For the text-containing cell, return its midpoint in [x, y] coordinate format. 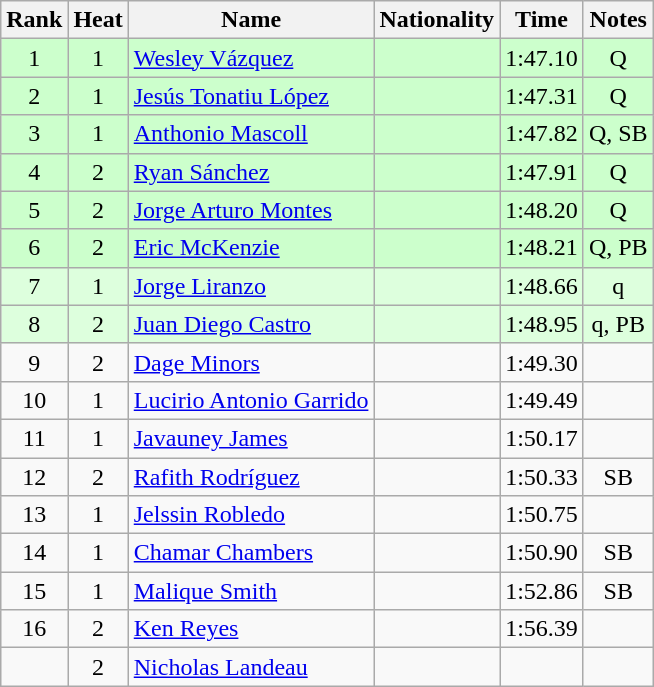
Lucirio Antonio Garrido [251, 400]
Name [251, 20]
10 [34, 400]
Jorge Arturo Montes [251, 210]
Q, SB [618, 134]
4 [34, 172]
1:52.86 [542, 591]
1:50.33 [542, 477]
1:48.66 [542, 286]
13 [34, 515]
12 [34, 477]
1:47.31 [542, 96]
Ken Reyes [251, 629]
14 [34, 553]
Malique Smith [251, 591]
Jorge Liranzo [251, 286]
Juan Diego Castro [251, 324]
1:47.10 [542, 58]
Heat [98, 20]
Jesús Tonatiu López [251, 96]
8 [34, 324]
Nicholas Landeau [251, 667]
q [618, 286]
11 [34, 438]
1:50.90 [542, 553]
1:49.30 [542, 362]
6 [34, 248]
Rafith Rodríguez [251, 477]
Rank [34, 20]
Wesley Vázquez [251, 58]
1:48.20 [542, 210]
15 [34, 591]
1:47.91 [542, 172]
7 [34, 286]
1:56.39 [542, 629]
Dage Minors [251, 362]
Q, PB [618, 248]
1:50.75 [542, 515]
Eric McKenzie [251, 248]
Time [542, 20]
16 [34, 629]
Notes [618, 20]
1:50.17 [542, 438]
3 [34, 134]
1:49.49 [542, 400]
1:48.95 [542, 324]
5 [34, 210]
Anthonio Mascoll [251, 134]
Javauney James [251, 438]
Nationality [437, 20]
Chamar Chambers [251, 553]
Ryan Sánchez [251, 172]
1:47.82 [542, 134]
9 [34, 362]
1:48.21 [542, 248]
q, PB [618, 324]
Jelssin Robledo [251, 515]
